For the text-containing cell, return its midpoint in [x, y] coordinate format. 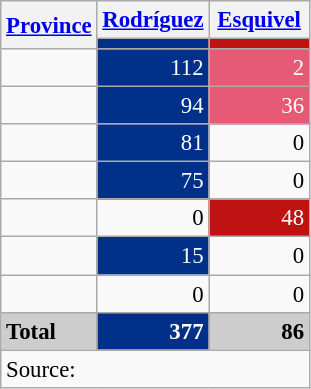
15 [153, 256]
86 [260, 331]
112 [153, 68]
Esquivel [260, 20]
Total [49, 331]
2 [260, 68]
94 [153, 106]
Province [49, 25]
36 [260, 106]
75 [153, 181]
Source: [156, 369]
Rodríguez [153, 20]
48 [260, 219]
377 [153, 331]
81 [153, 143]
